Locate the cell with the specified text and output its [X, Y] center coordinate. 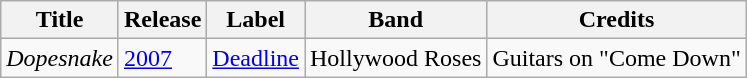
Band [395, 20]
Hollywood Roses [395, 58]
Release [162, 20]
Credits [616, 20]
2007 [162, 58]
Guitars on "Come Down" [616, 58]
Label [256, 20]
Dopesnake [60, 58]
Deadline [256, 58]
Title [60, 20]
